For the text-containing cell, return its midpoint in [x, y] coordinate format. 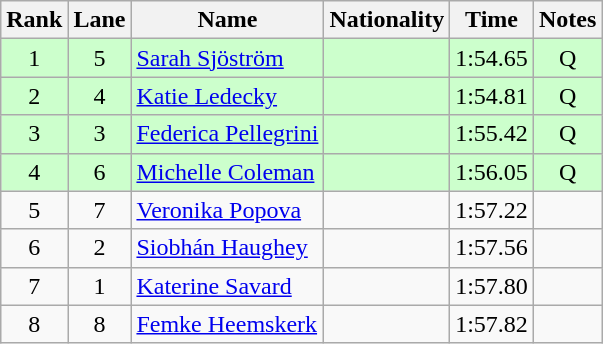
1:54.65 [492, 58]
Nationality [387, 20]
Veronika Popova [228, 210]
1:56.05 [492, 172]
1:57.82 [492, 324]
Siobhán Haughey [228, 248]
Katerine Savard [228, 286]
1:55.42 [492, 134]
1:57.22 [492, 210]
Katie Ledecky [228, 96]
Femke Heemskerk [228, 324]
Federica Pellegrini [228, 134]
Sarah Sjöström [228, 58]
Rank [34, 20]
Time [492, 20]
1:57.80 [492, 286]
Lane [100, 20]
Michelle Coleman [228, 172]
Notes [567, 20]
1:54.81 [492, 96]
1:57.56 [492, 248]
Name [228, 20]
